Provide the (x, y) coordinate of the cell's center where the given text is located.  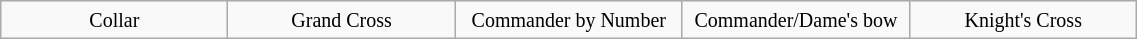
Grand Cross (342, 20)
Commander by Number (568, 20)
Knight's Cross (1024, 20)
Collar (114, 20)
Commander/Dame's bow (796, 20)
